For the text-containing cell, return its midpoint in (X, Y) coordinate format. 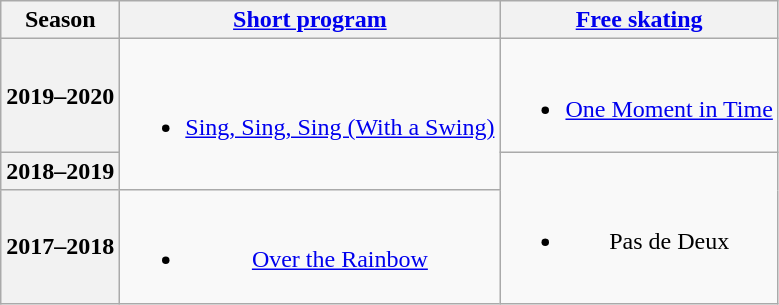
2019–2020 (60, 96)
Free skating (639, 20)
One Moment in Time (639, 96)
Season (60, 20)
Short program (310, 20)
Over the Rainbow (310, 246)
Sing, Sing, Sing (With a Swing) (310, 114)
2018–2019 (60, 171)
2017–2018 (60, 246)
Pas de Deux (639, 228)
